Provide the (x, y) coordinate of the cell's center where the given text is located.  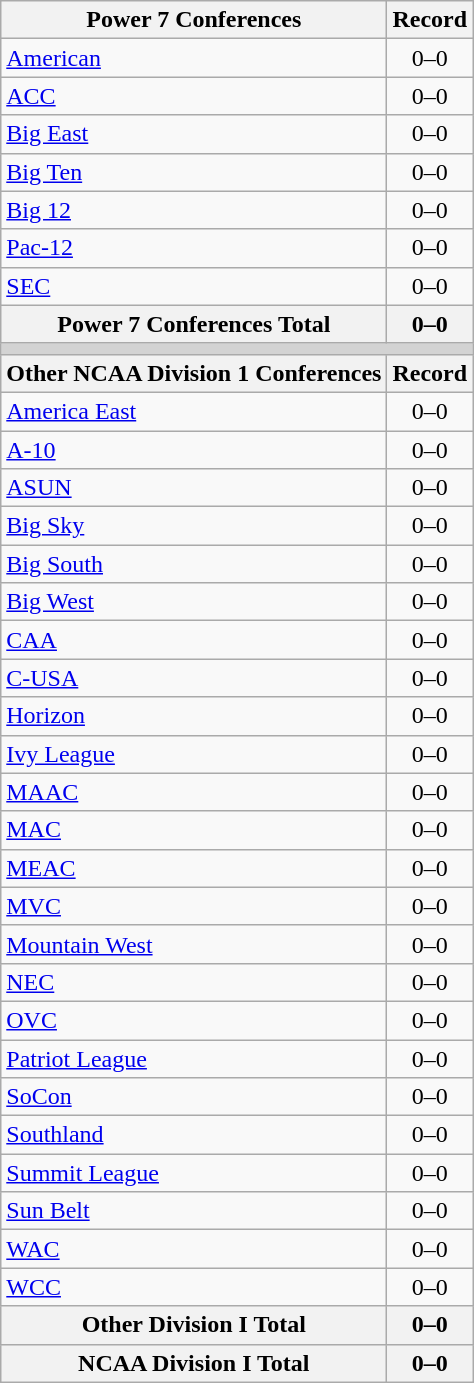
Other NCAA Division 1 Conferences (194, 373)
C-USA (194, 678)
Power 7 Conferences (194, 20)
MVC (194, 906)
OVC (194, 1020)
Power 7 Conferences Total (194, 324)
America East (194, 411)
A-10 (194, 449)
Big 12 (194, 210)
NCAA Division I Total (194, 1363)
WAC (194, 1249)
Big South (194, 564)
Southland (194, 1135)
CAA (194, 640)
SoCon (194, 1097)
Summit League (194, 1173)
Pac-12 (194, 248)
Big Sky (194, 526)
SEC (194, 286)
Other Division I Total (194, 1325)
MAAC (194, 792)
Ivy League (194, 754)
Mountain West (194, 944)
Big Ten (194, 172)
MEAC (194, 868)
ASUN (194, 488)
Patriot League (194, 1059)
Big West (194, 602)
Big East (194, 134)
Horizon (194, 716)
NEC (194, 982)
Sun Belt (194, 1211)
American (194, 58)
MAC (194, 830)
WCC (194, 1287)
ACC (194, 96)
